Return (x, y) of the center of cell containing provided text 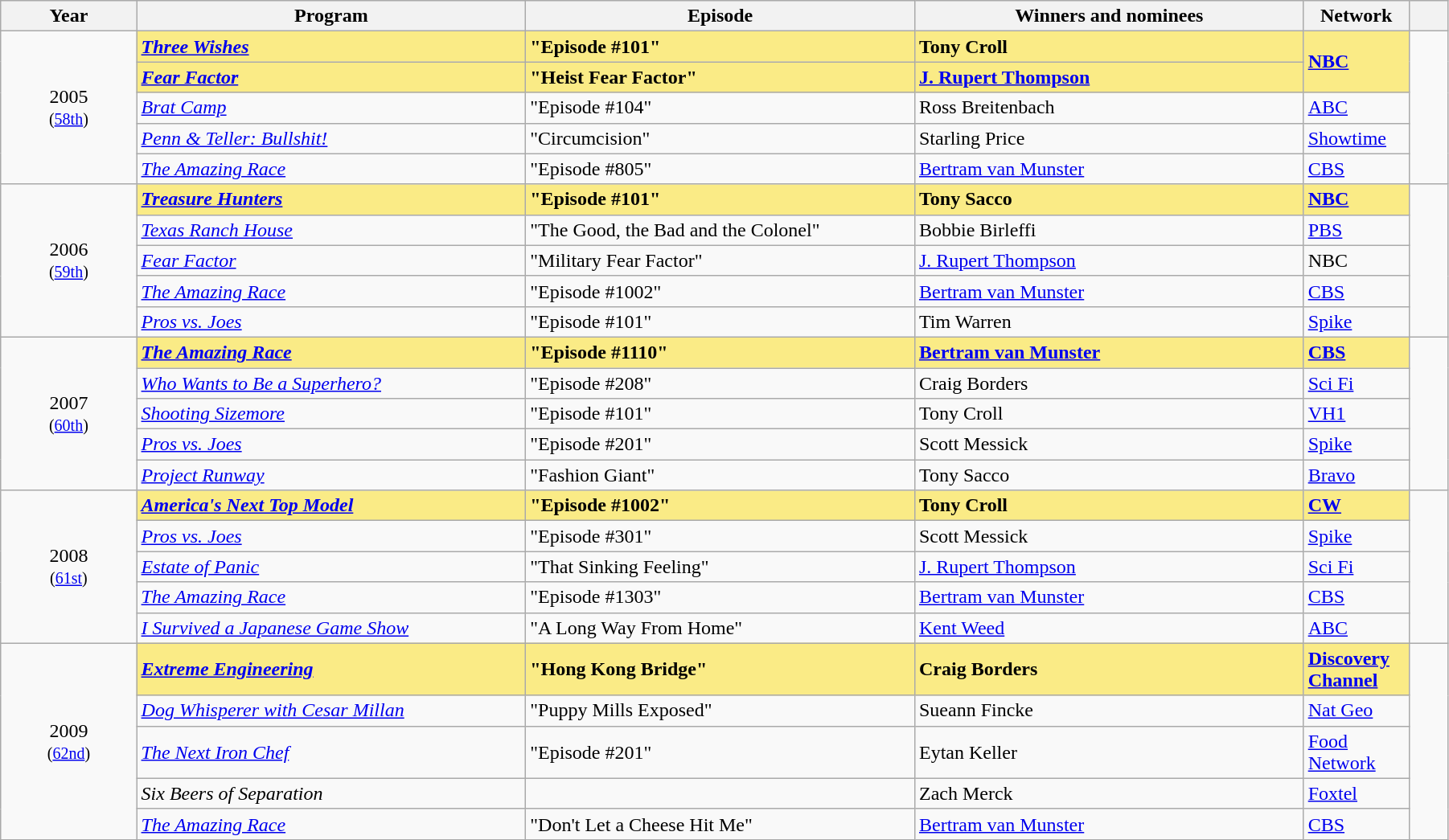
"Episode #301" (720, 536)
"Episode #104" (720, 108)
"Heist Fear Factor" (720, 77)
"Episode #1303" (720, 597)
CW (1356, 506)
Showtime (1356, 138)
"Episode #805" (720, 169)
Penn & Teller: Bullshit! (331, 138)
Winners and nominees (1109, 16)
Bobbie Birleffi (1109, 230)
Nat Geo (1356, 711)
VH1 (1356, 414)
"That Sinking Feeling" (720, 567)
Dog Whisperer with Cesar Millan (331, 711)
Three Wishes (331, 47)
Kent Weed (1109, 628)
I Survived a Japanese Game Show (331, 628)
The Next Iron Chef (331, 752)
Episode (720, 16)
Foxtel (1356, 793)
Food Network (1356, 752)
2005(58th) (69, 108)
America's Next Top Model (331, 506)
Year (69, 16)
Tim Warren (1109, 322)
Treasure Hunters (331, 199)
"A Long Way From Home" (720, 628)
Six Beers of Separation (331, 793)
"Puppy Mills Exposed" (720, 711)
Shooting Sizemore (331, 414)
"Circumcision" (720, 138)
Discovery Channel (1356, 669)
Project Runway (331, 475)
"Hong Kong Bridge" (720, 669)
"The Good, the Bad and the Colonel" (720, 230)
Sueann Fincke (1109, 711)
Zach Merck (1109, 793)
"Fashion Giant" (720, 475)
"Don't Let a Cheese Hit Me" (720, 824)
2009(62nd) (69, 741)
Brat Camp (331, 108)
Ross Breitenbach (1109, 108)
Network (1356, 16)
Estate of Panic (331, 567)
"Episode #1110" (720, 352)
Program (331, 16)
Extreme Engineering (331, 669)
Eytan Keller (1109, 752)
2006(59th) (69, 260)
Starling Price (1109, 138)
2008(61st) (69, 567)
"Military Fear Factor" (720, 260)
PBS (1356, 230)
Who Wants to Be a Superhero? (331, 383)
Texas Ranch House (331, 230)
"Episode #208" (720, 383)
2007(60th) (69, 413)
Bravo (1356, 475)
